From the cell containing the given text, extract its center point as (X, Y) coordinate. 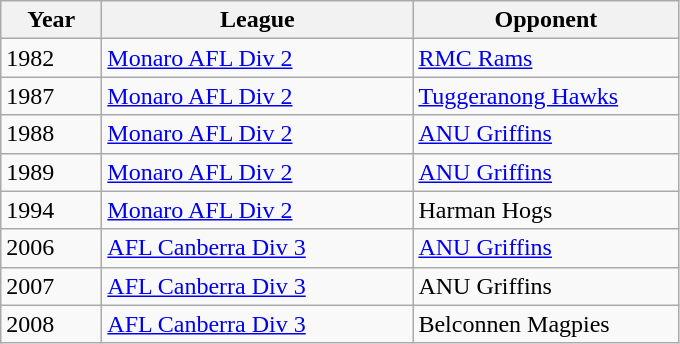
1987 (52, 96)
Opponent (546, 20)
1994 (52, 210)
Year (52, 20)
1989 (52, 172)
2007 (52, 286)
1982 (52, 58)
2008 (52, 324)
1988 (52, 134)
2006 (52, 248)
Belconnen Magpies (546, 324)
Harman Hogs (546, 210)
RMC Rams (546, 58)
League (258, 20)
Tuggeranong Hawks (546, 96)
